Locate the cell with the specified text and output its (X, Y) center coordinate. 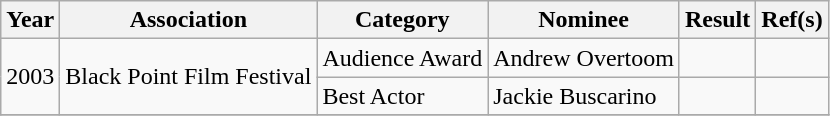
Audience Award (402, 58)
Year (30, 20)
Nominee (584, 20)
2003 (30, 77)
Result (717, 20)
Black Point Film Festival (188, 77)
Andrew Overtoom (584, 58)
Category (402, 20)
Ref(s) (792, 20)
Best Actor (402, 96)
Association (188, 20)
Jackie Buscarino (584, 96)
